For the text-containing cell, return its midpoint in (x, y) coordinate format. 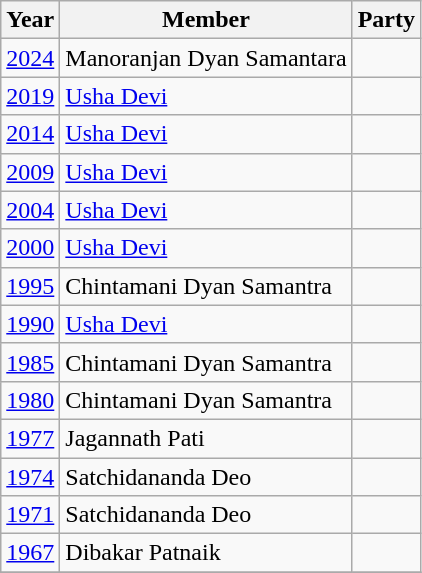
1967 (30, 553)
1980 (30, 400)
1995 (30, 286)
2024 (30, 58)
1985 (30, 362)
2000 (30, 248)
1990 (30, 324)
2004 (30, 210)
Member (206, 20)
Year (30, 20)
2014 (30, 134)
1974 (30, 477)
2009 (30, 172)
2019 (30, 96)
Manoranjan Dyan Samantara (206, 58)
Jagannath Pati (206, 438)
1977 (30, 438)
1971 (30, 515)
Dibakar Patnaik (206, 553)
Party (386, 20)
